For the text-containing cell, return its midpoint in (x, y) coordinate format. 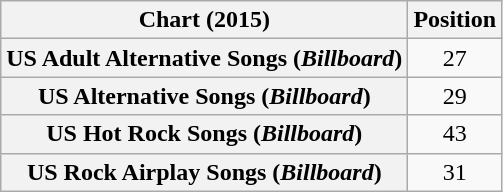
43 (455, 134)
Chart (2015) (204, 20)
US Rock Airplay Songs (Billboard) (204, 172)
Position (455, 20)
29 (455, 96)
27 (455, 58)
US Hot Rock Songs (Billboard) (204, 134)
31 (455, 172)
US Alternative Songs (Billboard) (204, 96)
US Adult Alternative Songs (Billboard) (204, 58)
